Scan for the cell matching the given text and deliver its [x, y] coordinate at center. 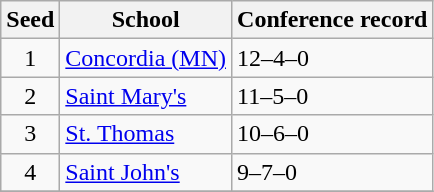
9–7–0 [332, 172]
4 [30, 172]
St. Thomas [146, 134]
2 [30, 96]
11–5–0 [332, 96]
Seed [30, 20]
Conference record [332, 20]
Concordia (MN) [146, 58]
Saint Mary's [146, 96]
12–4–0 [332, 58]
Saint John's [146, 172]
10–6–0 [332, 134]
School [146, 20]
1 [30, 58]
3 [30, 134]
